Return the (x, y) coordinate for the center point of the cell that contains the specified text.  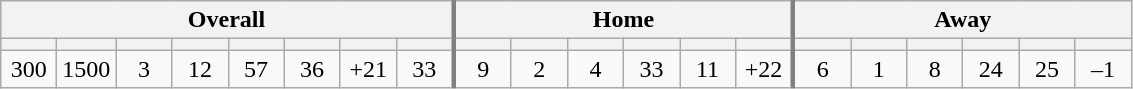
Away (962, 20)
2 (539, 69)
57 (256, 69)
+21 (368, 69)
4 (595, 69)
12 (200, 69)
36 (312, 69)
3 (144, 69)
25 (1047, 69)
9 (483, 69)
Overall (228, 20)
Home (624, 20)
6 (822, 69)
1500 (86, 69)
300 (29, 69)
1 (879, 69)
+22 (765, 69)
8 (935, 69)
11 (708, 69)
–1 (1103, 69)
24 (991, 69)
